Find where the given text appears and provide that cell's center as (X, Y) coordinate. 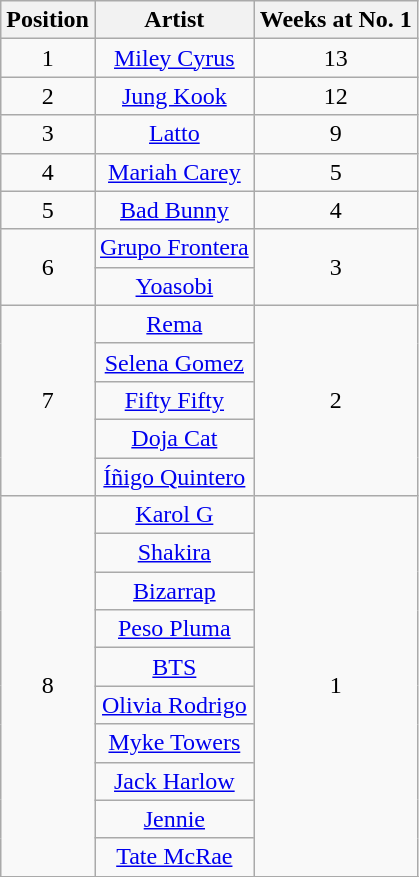
Doja Cat (174, 438)
Jack Harlow (174, 781)
9 (336, 134)
13 (336, 58)
Bad Bunny (174, 210)
Latto (174, 134)
Position (48, 20)
Shakira (174, 553)
Selena Gomez (174, 362)
Jung Kook (174, 96)
Bizarrap (174, 591)
Karol G (174, 515)
6 (48, 267)
Tate McRae (174, 857)
7 (48, 400)
BTS (174, 667)
8 (48, 686)
Fifty Fifty (174, 400)
Peso Pluma (174, 629)
Weeks at No. 1 (336, 20)
Rema (174, 324)
Grupo Frontera (174, 248)
12 (336, 96)
Jennie (174, 819)
Artist (174, 20)
Myke Towers (174, 743)
Yoasobi (174, 286)
Mariah Carey (174, 172)
Miley Cyrus (174, 58)
Íñigo Quintero (174, 477)
Olivia Rodrigo (174, 705)
